Provide the (X, Y) coordinate of the cell's center where the given text is located.  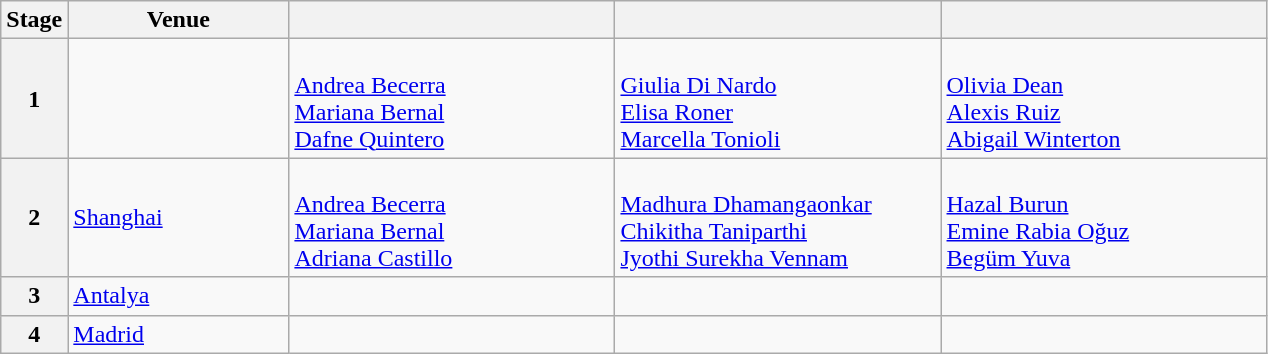
4 (34, 334)
Olivia Dean Alexis Ruiz Abigail Winterton (1104, 98)
1 (34, 98)
Stage (34, 20)
Shanghai (178, 218)
3 (34, 296)
Madhura Dhamangaonkar Chikitha Taniparthi Jyothi Surekha Vennam (778, 218)
2 (34, 218)
Venue (178, 20)
Hazal Burun Emine Rabia Oğuz Begüm Yuva (1104, 218)
Giulia Di Nardo Elisa Roner Marcella Tonioli (778, 98)
Andrea Becerra Mariana Bernal Adriana Castillo (452, 218)
Madrid (178, 334)
Andrea Becerra Mariana Bernal Dafne Quintero (452, 98)
Antalya (178, 296)
